Capture the cell that displays the provided text and extract its [x, y] central coordinate. 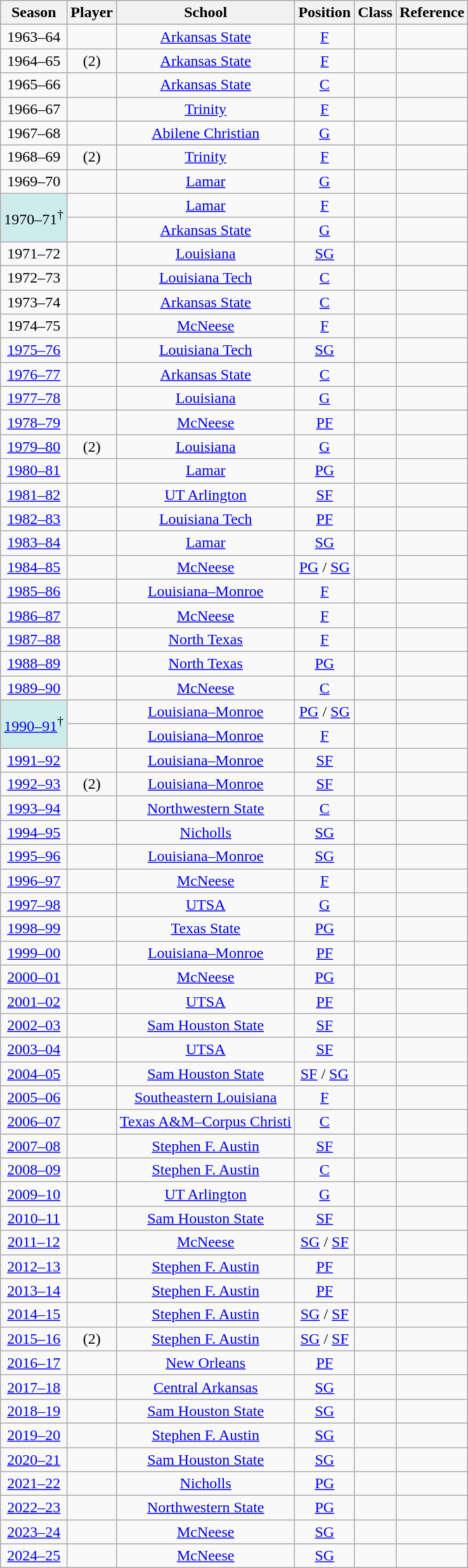
1989–90 [34, 687]
1992–93 [34, 784]
1965–66 [34, 85]
1999–00 [34, 953]
1973–74 [34, 302]
2006–07 [34, 1122]
2017–18 [34, 1387]
Texas A&M–Corpus Christi [205, 1122]
1964–65 [34, 61]
Southeastern Louisiana [205, 1098]
2007–08 [34, 1146]
1977–78 [34, 398]
1995–96 [34, 857]
1996–97 [34, 881]
1980–81 [34, 471]
2009–10 [34, 1194]
1970–71† [34, 217]
2011–12 [34, 1242]
Central Arkansas [205, 1387]
1984–85 [34, 567]
1967–68 [34, 133]
1993–94 [34, 808]
1998–99 [34, 929]
1972–73 [34, 277]
2001–02 [34, 1001]
2019–20 [34, 1435]
1983–84 [34, 543]
2010–11 [34, 1218]
2004–05 [34, 1074]
1975–76 [34, 350]
1985–86 [34, 591]
2015–16 [34, 1339]
1974–75 [34, 326]
School [205, 13]
1981–82 [34, 495]
2016–17 [34, 1363]
2012–13 [34, 1266]
2008–09 [34, 1170]
1976–77 [34, 374]
Position [325, 13]
Player [92, 13]
New Orleans [205, 1363]
1978–79 [34, 423]
Reference [431, 13]
Texas State [205, 929]
SF / SG [325, 1074]
1988–89 [34, 663]
2002–03 [34, 1025]
1987–88 [34, 639]
1968–69 [34, 157]
2020–21 [34, 1459]
1979–80 [34, 447]
1994–95 [34, 832]
1997–98 [34, 905]
1982–83 [34, 519]
2018–19 [34, 1411]
2003–04 [34, 1049]
1990–91† [34, 724]
2005–06 [34, 1098]
1991–92 [34, 760]
1971–72 [34, 253]
Abilene Christian [205, 133]
1966–67 [34, 109]
2024–25 [34, 1556]
2022–23 [34, 1508]
2000–01 [34, 977]
Class [375, 13]
1969–70 [34, 181]
2021–22 [34, 1484]
1986–87 [34, 615]
2014–15 [34, 1315]
2023–24 [34, 1532]
1963–64 [34, 37]
Season [34, 13]
2013–14 [34, 1291]
